From the cell containing the given text, extract its center point as (X, Y) coordinate. 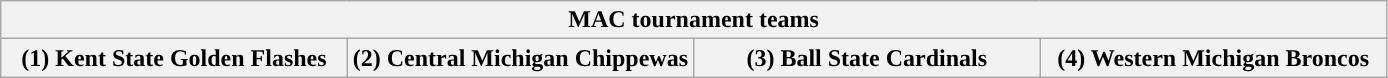
(2) Central Michigan Chippewas (520, 58)
MAC tournament teams (694, 20)
(4) Western Michigan Broncos (1213, 58)
(1) Kent State Golden Flashes (174, 58)
(3) Ball State Cardinals (867, 58)
